Extract the [x, y] coordinate from the center of the cell holding the provided text.  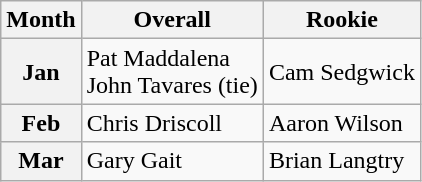
Aaron Wilson [342, 123]
Pat MaddalenaJohn Tavares (tie) [172, 72]
Feb [41, 123]
Mar [41, 161]
Brian Langtry [342, 161]
Cam Sedgwick [342, 72]
Overall [172, 20]
Chris Driscoll [172, 123]
Gary Gait [172, 161]
Jan [41, 72]
Rookie [342, 20]
Month [41, 20]
